Pinpoint the cell where the given text exists, returning its (X, Y) midpoint coordinate. 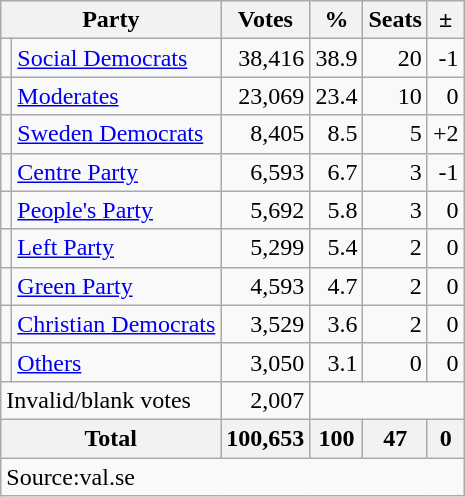
Party (111, 20)
Social Democrats (116, 58)
3.1 (336, 362)
Total (111, 438)
100,653 (266, 438)
Christian Democrats (116, 324)
4,593 (266, 286)
5.8 (336, 210)
+2 (446, 134)
Moderates (116, 96)
3.6 (336, 324)
Others (116, 362)
3,050 (266, 362)
6.7 (336, 172)
± (446, 20)
5,299 (266, 248)
6,593 (266, 172)
Sweden Democrats (116, 134)
5.4 (336, 248)
Left Party (116, 248)
Votes (266, 20)
38.9 (336, 58)
3,529 (266, 324)
8,405 (266, 134)
23.4 (336, 96)
5,692 (266, 210)
38,416 (266, 58)
Invalid/blank votes (111, 400)
4.7 (336, 286)
47 (395, 438)
8.5 (336, 134)
Green Party (116, 286)
10 (395, 96)
Source:val.se (232, 477)
% (336, 20)
23,069 (266, 96)
100 (336, 438)
Seats (395, 20)
20 (395, 58)
People's Party (116, 210)
Centre Party (116, 172)
2,007 (266, 400)
5 (395, 134)
